Pinpoint the cell where the given text exists, returning its (X, Y) midpoint coordinate. 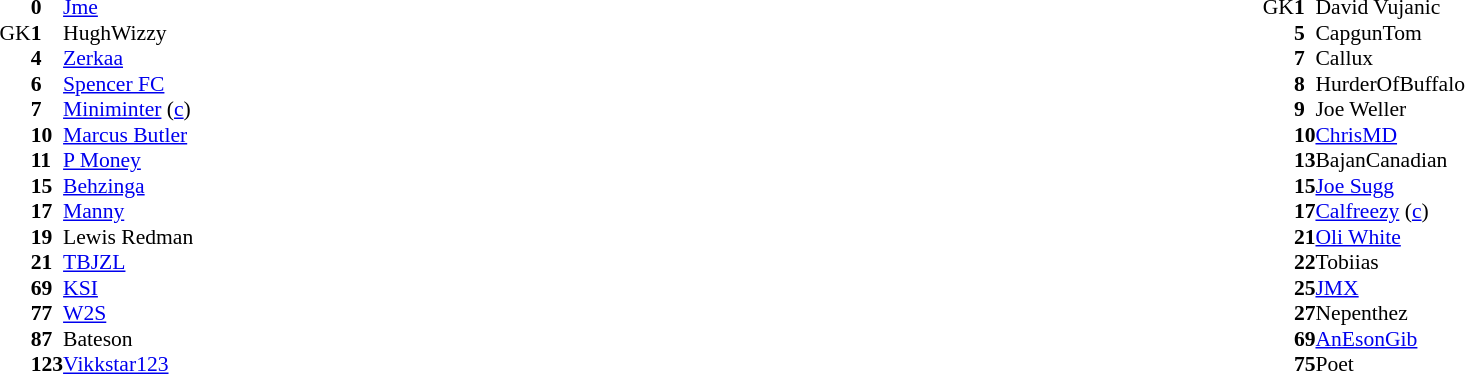
77 (47, 313)
Callux (1390, 59)
Bateson (128, 339)
Joe Sugg (1390, 186)
11 (47, 161)
Zerkaa (128, 59)
JMX (1390, 288)
ChrisMD (1390, 135)
87 (47, 339)
19 (47, 237)
6 (47, 84)
27 (1305, 313)
HurderOfBuffalo (1390, 84)
Lewis Redman (128, 237)
25 (1305, 288)
9 (1305, 109)
P Money (128, 161)
13 (1305, 161)
4 (47, 59)
Tobiias (1390, 263)
Spencer FC (128, 84)
Manny (128, 211)
BajanCanadian (1390, 161)
HughWizzy (128, 33)
Miniminter (c) (128, 109)
Marcus Butler (128, 135)
GK (16, 33)
Nepenthez (1390, 313)
8 (1305, 84)
CapgunTom (1390, 33)
TBJZL (128, 263)
1 (47, 33)
Oli White (1390, 237)
KSI (128, 288)
AnEsonGib (1390, 339)
Behzinga (128, 186)
22 (1305, 263)
5 (1305, 33)
Calfreezy (c) (1390, 211)
W2S (128, 313)
Joe Weller (1390, 109)
